Scan for the cell matching the given text and deliver its [x, y] coordinate at center. 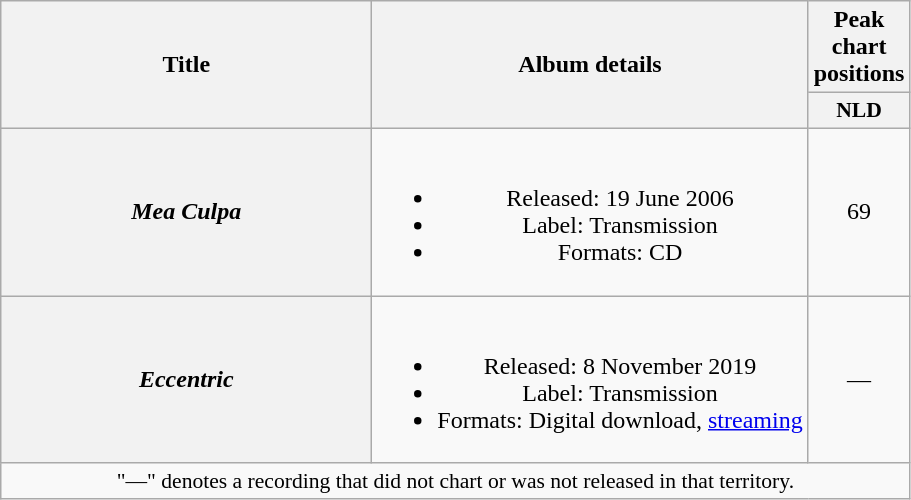
Peak chart positions [859, 47]
Released: 8 November 2019Label: TransmissionFormats: Digital download, streaming [590, 380]
Album details [590, 65]
Released: 19 June 2006Label: TransmissionFormats: CD [590, 212]
Mea Culpa [186, 212]
69 [859, 212]
"—" denotes a recording that did not chart or was not released in that territory. [456, 481]
Title [186, 65]
— [859, 380]
NLD [859, 111]
Eccentric [186, 380]
